Locate the cell with the specified text and output its (x, y) center coordinate. 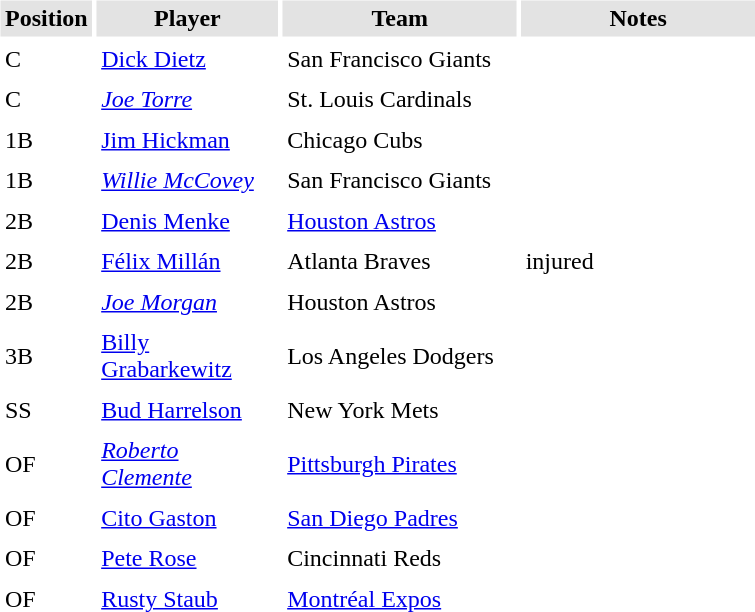
Team (400, 18)
Billy Grabarkewitz (188, 356)
Denis Menke (188, 221)
Dick Dietz (188, 59)
Joe Torre (188, 100)
New York Mets (400, 410)
injured (638, 262)
Pittsburgh Pirates (400, 464)
Félix Millán (188, 262)
Willie McCovey (188, 180)
Player (188, 18)
Joe Morgan (188, 302)
SS (46, 410)
Cincinnati Reds (400, 558)
Los Angeles Dodgers (400, 356)
Jim Hickman (188, 140)
Pete Rose (188, 558)
Position (46, 18)
Notes (638, 18)
Roberto Clemente (188, 464)
Bud Harrelson (188, 410)
3B (46, 356)
Atlanta Braves (400, 262)
St. Louis Cardinals (400, 100)
San Diego Padres (400, 518)
Chicago Cubs (400, 140)
Cito Gaston (188, 518)
